Scan for the cell matching the given text and deliver its [x, y] coordinate at center. 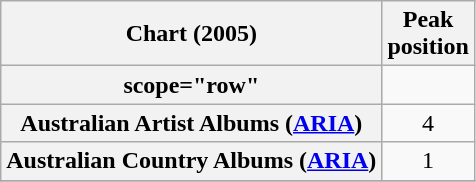
4 [428, 123]
1 [428, 161]
Chart (2005) [192, 34]
Australian Artist Albums (ARIA) [192, 123]
Australian Country Albums (ARIA) [192, 161]
Peakposition [428, 34]
scope="row" [192, 85]
